Extract the (X, Y) coordinate from the center of the cell holding the provided text.  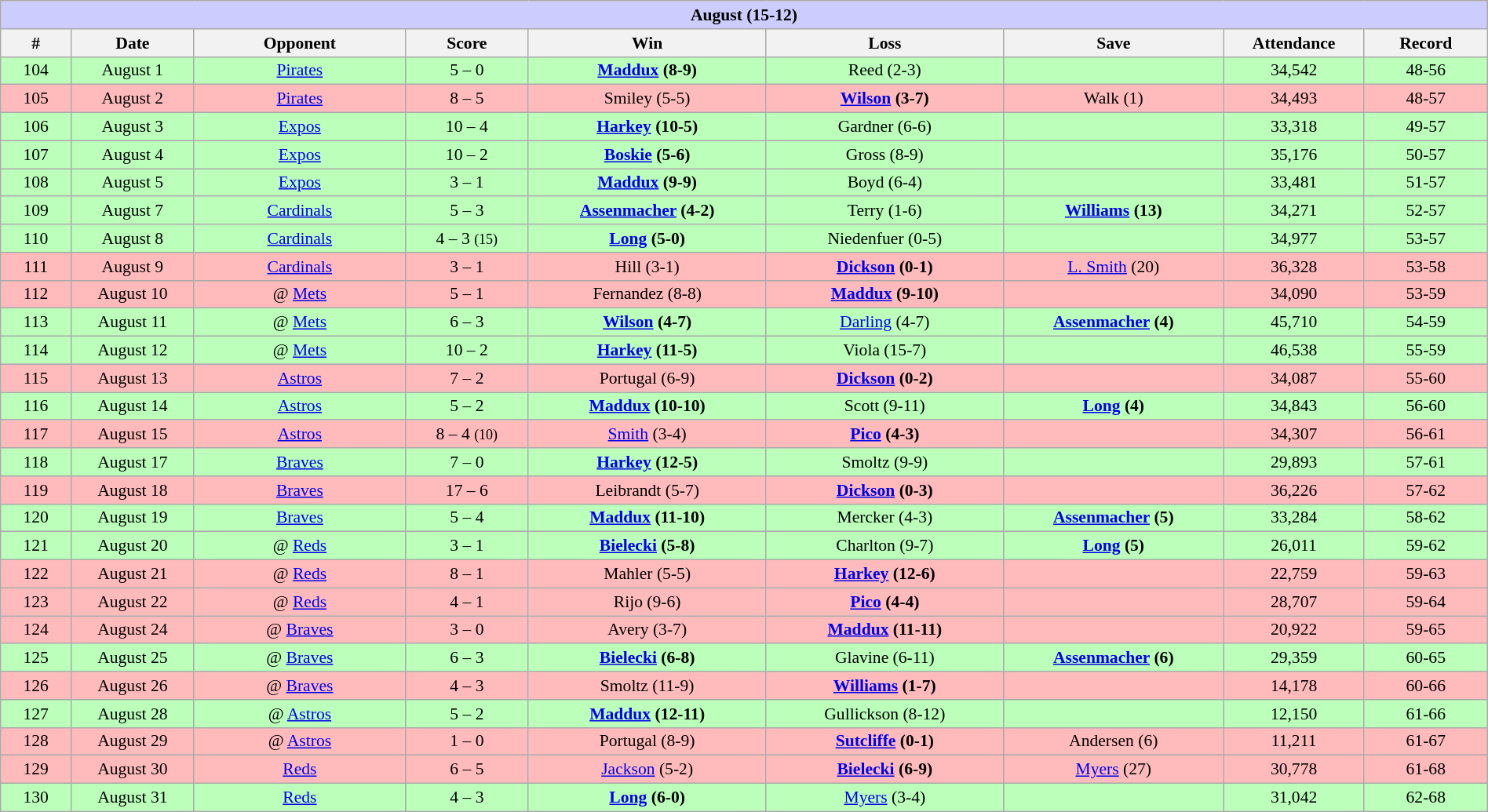
106 (36, 126)
17 – 6 (466, 490)
36,328 (1293, 266)
57-61 (1425, 462)
Wilson (4-7) (647, 322)
124 (36, 629)
33,318 (1293, 126)
61-66 (1425, 713)
61-68 (1425, 770)
56-61 (1425, 434)
128 (36, 741)
August 5 (132, 182)
Attendance (1293, 42)
48-56 (1425, 71)
August 22 (132, 602)
August 19 (132, 518)
Maddux (9-9) (647, 182)
Maddux (12-11) (647, 713)
Walk (1) (1114, 99)
5 – 0 (466, 71)
53-57 (1425, 239)
August 14 (132, 406)
29,359 (1293, 657)
33,284 (1293, 518)
Glavine (6-11) (885, 657)
107 (36, 155)
Loss (885, 42)
10 – 4 (466, 126)
4 – 3 (15) (466, 239)
August 15 (132, 434)
105 (36, 99)
Smoltz (9-9) (885, 462)
August 30 (132, 770)
1 – 0 (466, 741)
August 28 (132, 713)
Charlton (9-7) (885, 546)
August 7 (132, 210)
Harkey (11-5) (647, 350)
109 (36, 210)
Harkey (12-6) (885, 573)
Jackson (5-2) (647, 770)
8 – 1 (466, 573)
Williams (13) (1114, 210)
Smiley (5-5) (647, 99)
53-58 (1425, 266)
34,542 (1293, 71)
45,710 (1293, 322)
# (36, 42)
Dickson (0-1) (885, 266)
Date (132, 42)
L. Smith (20) (1114, 266)
Myers (3-4) (885, 797)
August 13 (132, 378)
Assenmacher (5) (1114, 518)
11,211 (1293, 741)
Boyd (6-4) (885, 182)
26,011 (1293, 546)
Boskie (5-6) (647, 155)
8 – 4 (10) (466, 434)
34,090 (1293, 294)
12,150 (1293, 713)
125 (36, 657)
August 1 (132, 71)
Assenmacher (4-2) (647, 210)
4 – 1 (466, 602)
8 – 5 (466, 99)
52-57 (1425, 210)
Mercker (4-3) (885, 518)
August 11 (132, 322)
Dickson (0-2) (885, 378)
August 24 (132, 629)
111 (36, 266)
117 (36, 434)
August 20 (132, 546)
Leibrandt (5-7) (647, 490)
Bielecki (5-8) (647, 546)
6 – 5 (466, 770)
31,042 (1293, 797)
5 – 4 (466, 518)
116 (36, 406)
Williams (1-7) (885, 686)
46,538 (1293, 350)
57-62 (1425, 490)
Gullickson (8-12) (885, 713)
Save (1114, 42)
Maddux (10-10) (647, 406)
Avery (3-7) (647, 629)
20,922 (1293, 629)
123 (36, 602)
Maddux (8-9) (647, 71)
Long (6-0) (647, 797)
5 – 1 (466, 294)
34,493 (1293, 99)
58-62 (1425, 518)
61-67 (1425, 741)
August 12 (132, 350)
August 17 (132, 462)
59-64 (1425, 602)
Viola (15-7) (885, 350)
104 (36, 71)
Harkey (12-5) (647, 462)
Wilson (3-7) (885, 99)
Myers (27) (1114, 770)
119 (36, 490)
Assenmacher (4) (1114, 322)
Record (1425, 42)
Bielecki (6-8) (647, 657)
56-60 (1425, 406)
110 (36, 239)
34,087 (1293, 378)
59-62 (1425, 546)
Maddux (9-10) (885, 294)
Sutcliffe (0-1) (885, 741)
Pico (4-4) (885, 602)
120 (36, 518)
Long (5-0) (647, 239)
August 3 (132, 126)
7 – 2 (466, 378)
115 (36, 378)
August 21 (132, 573)
122 (36, 573)
August 29 (132, 741)
36,226 (1293, 490)
Long (5) (1114, 546)
August 8 (132, 239)
Andersen (6) (1114, 741)
Fernandez (8-8) (647, 294)
August 25 (132, 657)
Smith (3-4) (647, 434)
49-57 (1425, 126)
Pico (4-3) (885, 434)
59-63 (1425, 573)
55-60 (1425, 378)
Dickson (0-3) (885, 490)
Maddux (11-10) (647, 518)
Darling (4-7) (885, 322)
5 – 3 (466, 210)
August 4 (132, 155)
Smoltz (11-9) (647, 686)
118 (36, 462)
34,843 (1293, 406)
7 – 0 (466, 462)
Mahler (5-5) (647, 573)
Scott (9-11) (885, 406)
Long (4) (1114, 406)
Portugal (6-9) (647, 378)
Gardner (6-6) (885, 126)
50-57 (1425, 155)
34,307 (1293, 434)
Maddux (11-11) (885, 629)
59-65 (1425, 629)
Rijo (9-6) (647, 602)
22,759 (1293, 573)
55-59 (1425, 350)
Bielecki (6-9) (885, 770)
48-57 (1425, 99)
60-66 (1425, 686)
34,271 (1293, 210)
35,176 (1293, 155)
Gross (8-9) (885, 155)
29,893 (1293, 462)
Win (647, 42)
August 26 (132, 686)
Assenmacher (6) (1114, 657)
Reed (2-3) (885, 71)
3 – 0 (466, 629)
Hill (3-1) (647, 266)
112 (36, 294)
August 31 (132, 797)
30,778 (1293, 770)
62-68 (1425, 797)
113 (36, 322)
Niedenfuer (0-5) (885, 239)
33,481 (1293, 182)
August (15-12) (744, 15)
August 18 (132, 490)
53-59 (1425, 294)
14,178 (1293, 686)
August 2 (132, 99)
130 (36, 797)
28,707 (1293, 602)
51-57 (1425, 182)
127 (36, 713)
121 (36, 546)
Terry (1-6) (885, 210)
Harkey (10-5) (647, 126)
34,977 (1293, 239)
108 (36, 182)
Opponent (300, 42)
129 (36, 770)
August 9 (132, 266)
Portugal (8-9) (647, 741)
126 (36, 686)
Score (466, 42)
114 (36, 350)
54-59 (1425, 322)
August 10 (132, 294)
60-65 (1425, 657)
